For the text-containing cell, return its midpoint in [X, Y] coordinate format. 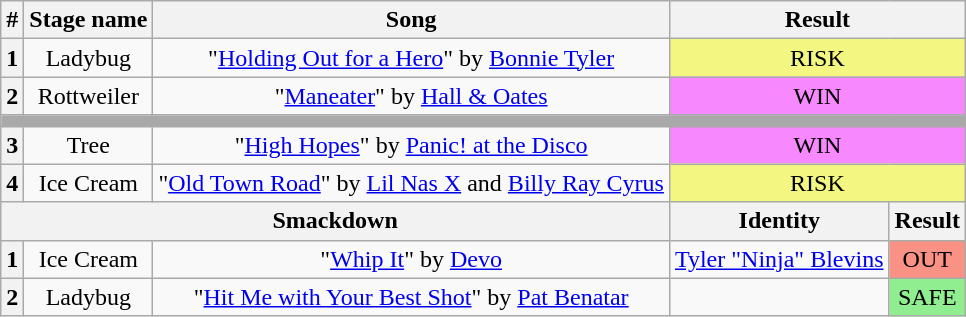
"Maneater" by Hall & Oates [412, 96]
SAFE [927, 297]
Tyler "Ninja" Blevins [779, 259]
OUT [927, 259]
"Holding Out for a Hero" by Bonnie Tyler [412, 58]
Smackdown [336, 221]
# [12, 20]
Tree [88, 145]
Stage name [88, 20]
"High Hopes" by Panic! at the Disco [412, 145]
4 [12, 183]
Song [412, 20]
"Hit Me with Your Best Shot" by Pat Benatar [412, 297]
Rottweiler [88, 96]
"Old Town Road" by Lil Nas X and Billy Ray Cyrus [412, 183]
"Whip It" by Devo [412, 259]
Identity [779, 221]
3 [12, 145]
